Detect which cell encompasses the target text, then output its (X, Y) center coordinate. 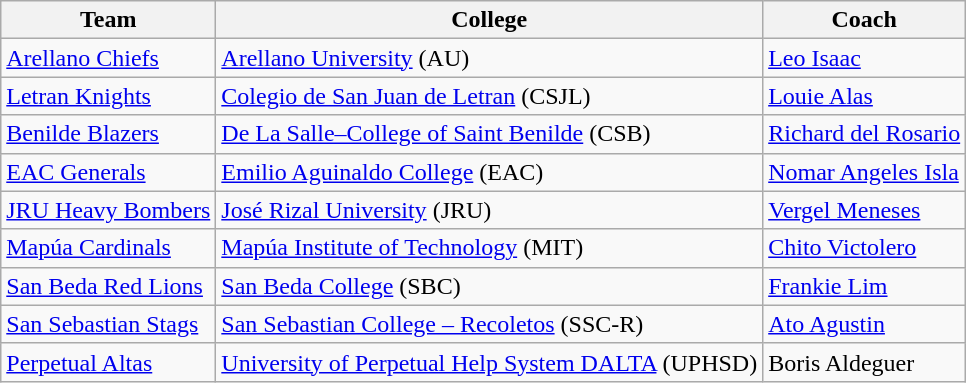
Leo Isaac (864, 58)
College (490, 20)
Colegio de San Juan de Letran (CSJL) (490, 96)
Arellano University (AU) (490, 58)
San Beda Red Lions (108, 286)
San Beda College (SBC) (490, 286)
Vergel Meneses (864, 210)
Frankie Lim (864, 286)
Letran Knights (108, 96)
EAC Generals (108, 172)
San Sebastian College – Recoletos (SSC-R) (490, 324)
Team (108, 20)
Boris Aldeguer (864, 362)
Nomar Angeles Isla (864, 172)
JRU Heavy Bombers (108, 210)
Ato Agustin (864, 324)
University of Perpetual Help System DALTA (UPHSD) (490, 362)
Louie Alas (864, 96)
Chito Victolero (864, 248)
Benilde Blazers (108, 134)
Coach (864, 20)
De La Salle–College of Saint Benilde (CSB) (490, 134)
Emilio Aguinaldo College (EAC) (490, 172)
Mapúa Cardinals (108, 248)
San Sebastian Stags (108, 324)
Perpetual Altas (108, 362)
Arellano Chiefs (108, 58)
Richard del Rosario (864, 134)
Mapúa Institute of Technology (MIT) (490, 248)
José Rizal University (JRU) (490, 210)
